Provide the (x, y) coordinate of the cell's center where the given text is located.  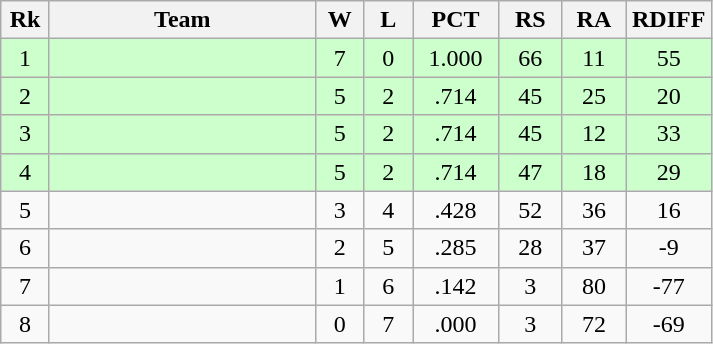
RA (594, 20)
L (388, 20)
80 (594, 286)
Team (182, 20)
.142 (455, 286)
18 (594, 172)
55 (669, 58)
PCT (455, 20)
-69 (669, 324)
W (340, 20)
47 (531, 172)
33 (669, 134)
29 (669, 172)
-77 (669, 286)
16 (669, 210)
.285 (455, 248)
8 (26, 324)
.000 (455, 324)
28 (531, 248)
Rk (26, 20)
RS (531, 20)
1.000 (455, 58)
11 (594, 58)
72 (594, 324)
66 (531, 58)
25 (594, 96)
52 (531, 210)
37 (594, 248)
-9 (669, 248)
RDIFF (669, 20)
20 (669, 96)
12 (594, 134)
.428 (455, 210)
36 (594, 210)
